From the cell containing the given text, extract its center point as [x, y] coordinate. 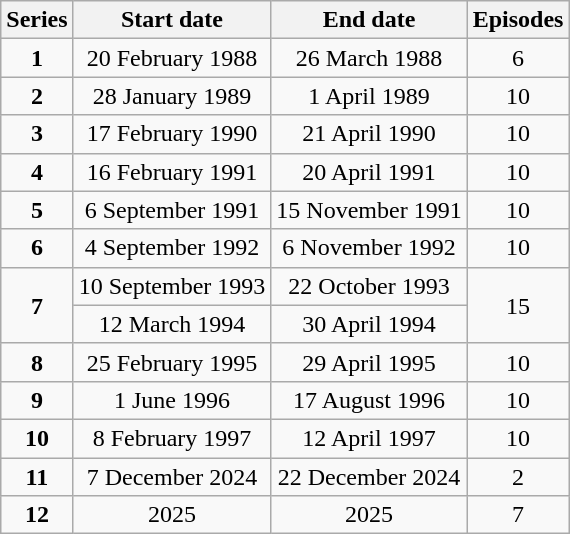
1 April 1989 [369, 96]
8 February 1997 [172, 438]
11 [37, 477]
Episodes [518, 20]
26 March 1988 [369, 58]
25 February 1995 [172, 362]
12 April 1997 [369, 438]
21 April 1990 [369, 134]
Start date [172, 20]
5 [37, 210]
4 [37, 172]
20 February 1988 [172, 58]
28 January 1989 [172, 96]
Series [37, 20]
6 September 1991 [172, 210]
10 September 1993 [172, 286]
29 April 1995 [369, 362]
1 June 1996 [172, 400]
12 [37, 515]
16 February 1991 [172, 172]
22 December 2024 [369, 477]
3 [37, 134]
6 November 1992 [369, 248]
7 December 2024 [172, 477]
1 [37, 58]
9 [37, 400]
15 November 1991 [369, 210]
End date [369, 20]
8 [37, 362]
15 [518, 305]
30 April 1994 [369, 324]
17 August 1996 [369, 400]
22 October 1993 [369, 286]
20 April 1991 [369, 172]
17 February 1990 [172, 134]
12 March 1994 [172, 324]
4 September 1992 [172, 248]
